Output the [X, Y] coordinate of the center of the cell containing the given text.  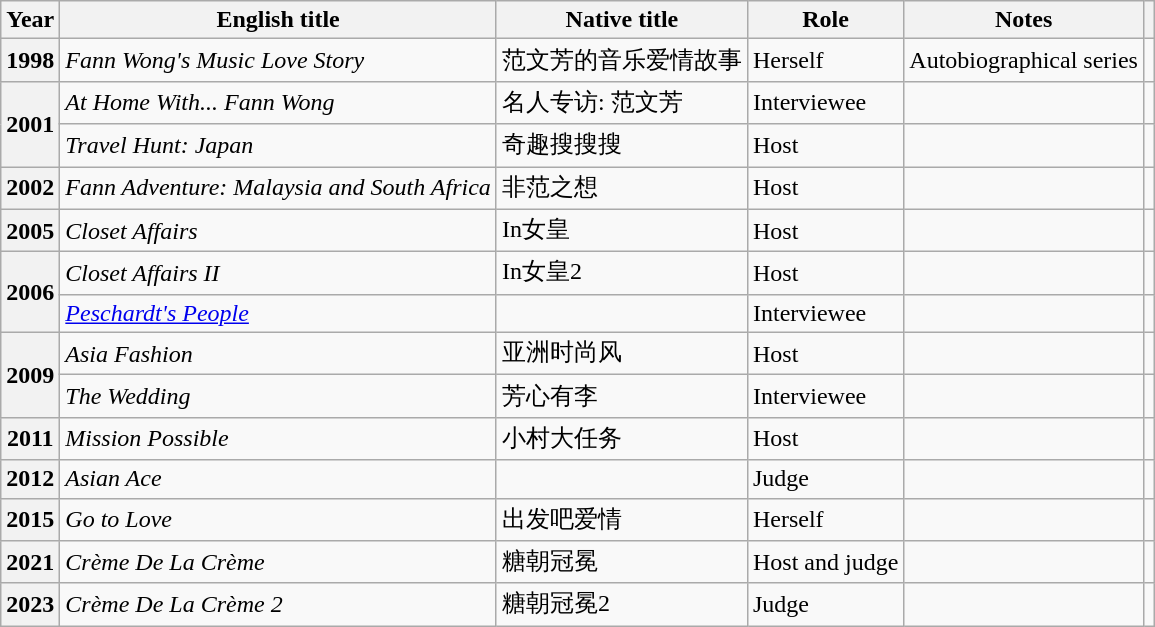
出发吧爱情 [622, 520]
2012 [30, 479]
Host and judge [825, 562]
小村大任务 [622, 438]
Autobiographical series [1024, 60]
糖朝冠冕 [622, 562]
Crème De La Crème 2 [278, 604]
Notes [1024, 20]
2005 [30, 230]
Closet Affairs II [278, 274]
2009 [30, 374]
2011 [30, 438]
2023 [30, 604]
Go to Love [278, 520]
糖朝冠冕2 [622, 604]
Role [825, 20]
2021 [30, 562]
The Wedding [278, 396]
亚洲时尚风 [622, 354]
Crème De La Crème [278, 562]
In女皇2 [622, 274]
English title [278, 20]
Fann Adventure: Malaysia and South Africa [278, 188]
Closet Affairs [278, 230]
Asian Ace [278, 479]
Travel Hunt: Japan [278, 146]
名人专访: 范文芳 [622, 102]
2001 [30, 124]
Mission Possible [278, 438]
In女皇 [622, 230]
芳心有李 [622, 396]
Fann Wong's Music Love Story [278, 60]
Asia Fashion [278, 354]
非范之想 [622, 188]
2006 [30, 292]
奇趣搜搜搜 [622, 146]
2015 [30, 520]
范文芳的音乐爱情故事 [622, 60]
Peschardt's People [278, 313]
At Home With... Fann Wong [278, 102]
Year [30, 20]
1998 [30, 60]
Native title [622, 20]
2002 [30, 188]
